From the cell containing the given text, extract its center point as [x, y] coordinate. 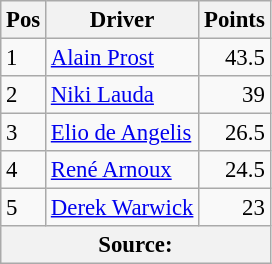
Alain Prost [122, 58]
26.5 [234, 133]
4 [24, 170]
2 [24, 95]
Pos [24, 20]
René Arnoux [122, 170]
1 [24, 58]
Points [234, 20]
Derek Warwick [122, 208]
Driver [122, 20]
5 [24, 208]
23 [234, 208]
43.5 [234, 58]
39 [234, 95]
24.5 [234, 170]
3 [24, 133]
Elio de Angelis [122, 133]
Niki Lauda [122, 95]
Source: [136, 245]
